Determine the [x, y] coordinate at the center of the cell enclosing the given text.  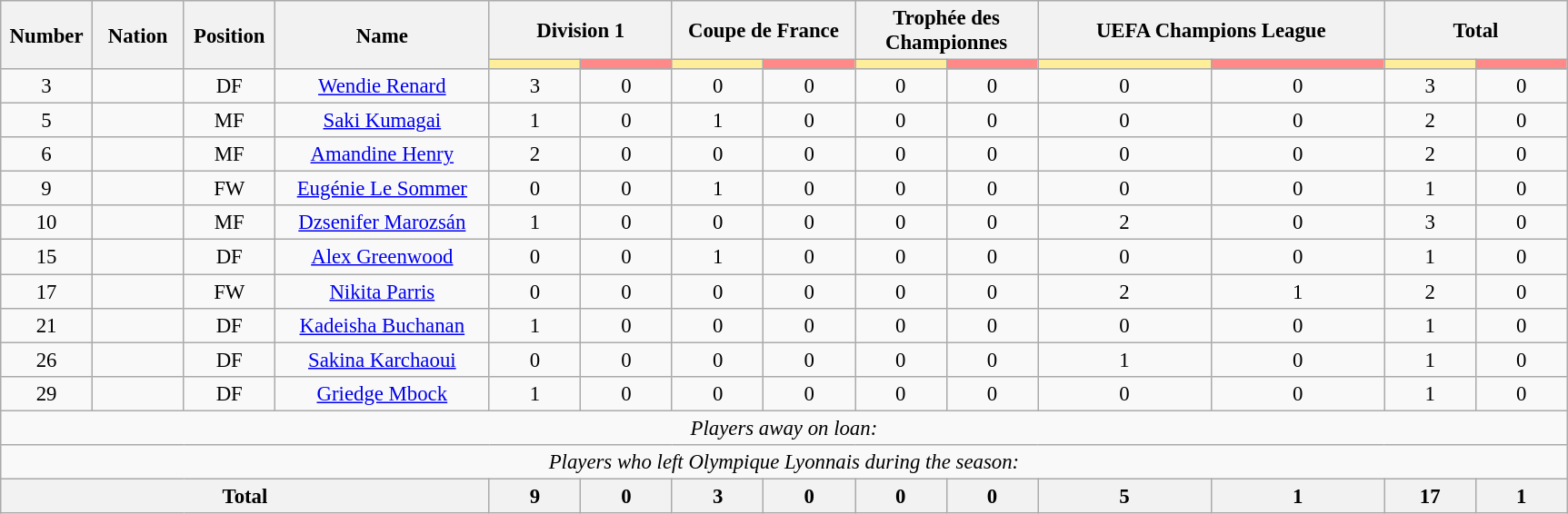
Trophée des Championnes [945, 31]
6 [47, 154]
26 [47, 360]
Nation [138, 35]
Coupe de France [764, 31]
Sakina Karchaoui [383, 360]
Saki Kumagai [383, 121]
Players who left Olympique Lyonnais during the season: [784, 462]
Dzsenifer Marozsán [383, 222]
Wendie Renard [383, 86]
Position [229, 35]
Players away on loan: [784, 428]
Amandine Henry [383, 154]
21 [47, 325]
Eugénie Le Sommer [383, 189]
15 [47, 257]
Name [383, 35]
Griedge Mbock [383, 393]
Kadeisha Buchanan [383, 325]
Alex Greenwood [383, 257]
UEFA Champions League [1211, 31]
10 [47, 222]
Number [47, 35]
29 [47, 393]
Nikita Parris [383, 292]
Division 1 [580, 31]
